Output the [X, Y] coordinate of the center of the cell containing the given text.  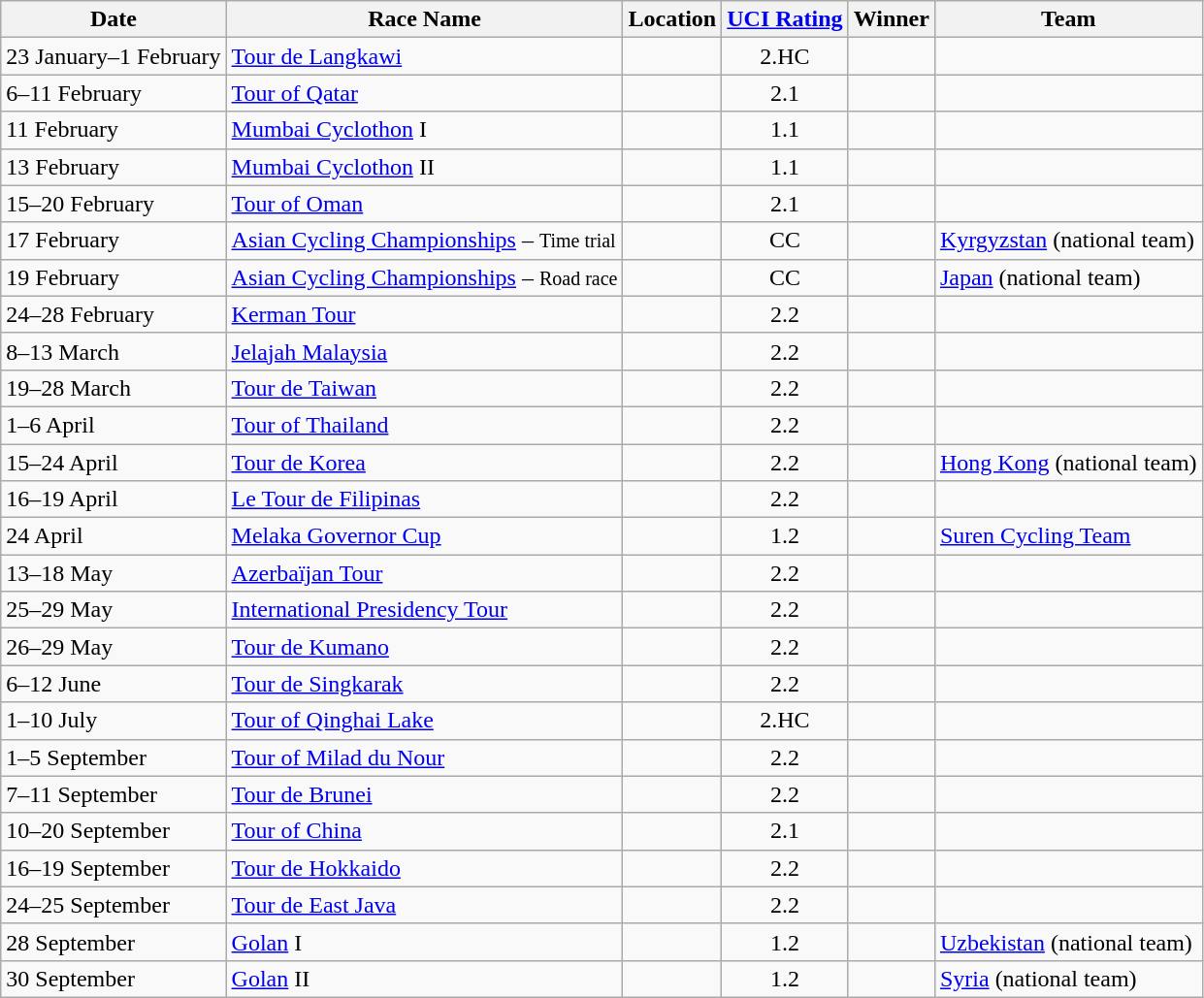
Tour of Qatar [425, 93]
6–11 February [114, 93]
1–6 April [114, 425]
16–19 September [114, 868]
Tour de East Java [425, 905]
Location [672, 19]
Tour of China [425, 831]
13 February [114, 167]
Tour of Thailand [425, 425]
Date [114, 19]
Mumbai Cyclothon II [425, 167]
Tour de Brunei [425, 794]
Azerbaïjan Tour [425, 573]
International Presidency Tour [425, 610]
Tour de Kumano [425, 647]
Hong Kong (national team) [1068, 463]
13–18 May [114, 573]
Asian Cycling Championships – Time trial [425, 241]
19 February [114, 277]
Kerman Tour [425, 314]
Uzbekistan (national team) [1068, 942]
8–13 March [114, 351]
Tour de Hokkaido [425, 868]
Syria (national team) [1068, 979]
24–25 September [114, 905]
Le Tour de Filipinas [425, 499]
24–28 February [114, 314]
Race Name [425, 19]
Tour of Qinghai Lake [425, 721]
26–29 May [114, 647]
6–12 June [114, 684]
Team [1068, 19]
Golan I [425, 942]
Japan (national team) [1068, 277]
Tour of Oman [425, 204]
Golan II [425, 979]
Tour de Korea [425, 463]
24 April [114, 536]
Tour de Langkawi [425, 56]
25–29 May [114, 610]
30 September [114, 979]
17 February [114, 241]
28 September [114, 942]
Tour de Singkarak [425, 684]
11 February [114, 130]
1–5 September [114, 757]
Winner [891, 19]
Melaka Governor Cup [425, 536]
Tour of Milad du Nour [425, 757]
Tour de Taiwan [425, 388]
Mumbai Cyclothon I [425, 130]
Suren Cycling Team [1068, 536]
Asian Cycling Championships – Road race [425, 277]
15–20 February [114, 204]
16–19 April [114, 499]
19–28 March [114, 388]
Kyrgyzstan (national team) [1068, 241]
1–10 July [114, 721]
Jelajah Malaysia [425, 351]
10–20 September [114, 831]
UCI Rating [785, 19]
23 January–1 February [114, 56]
7–11 September [114, 794]
15–24 April [114, 463]
